Capture the cell that displays the provided text and extract its (X, Y) central coordinate. 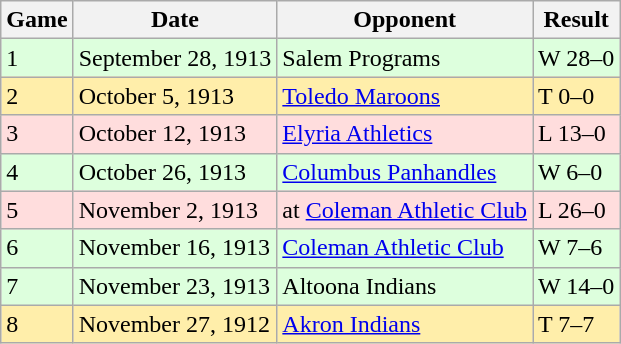
November 27, 1912 (175, 324)
Altoona Indians (405, 286)
Toledo Maroons (405, 96)
Elyria Athletics (405, 134)
8 (37, 324)
November 2, 1913 (175, 210)
September 28, 1913 (175, 58)
W 28–0 (576, 58)
W 7–6 (576, 248)
T 7–7 (576, 324)
Game (37, 20)
Akron Indians (405, 324)
Opponent (405, 20)
November 16, 1913 (175, 248)
Date (175, 20)
L 13–0 (576, 134)
at Coleman Athletic Club (405, 210)
W 6–0 (576, 172)
L 26–0 (576, 210)
6 (37, 248)
5 (37, 210)
Columbus Panhandles (405, 172)
T 0–0 (576, 96)
Salem Programs (405, 58)
November 23, 1913 (175, 286)
3 (37, 134)
October 12, 1913 (175, 134)
2 (37, 96)
October 26, 1913 (175, 172)
W 14–0 (576, 286)
Coleman Athletic Club (405, 248)
October 5, 1913 (175, 96)
7 (37, 286)
1 (37, 58)
Result (576, 20)
4 (37, 172)
